Identify which cell holds the provided text, then report its [X, Y] central coordinate. 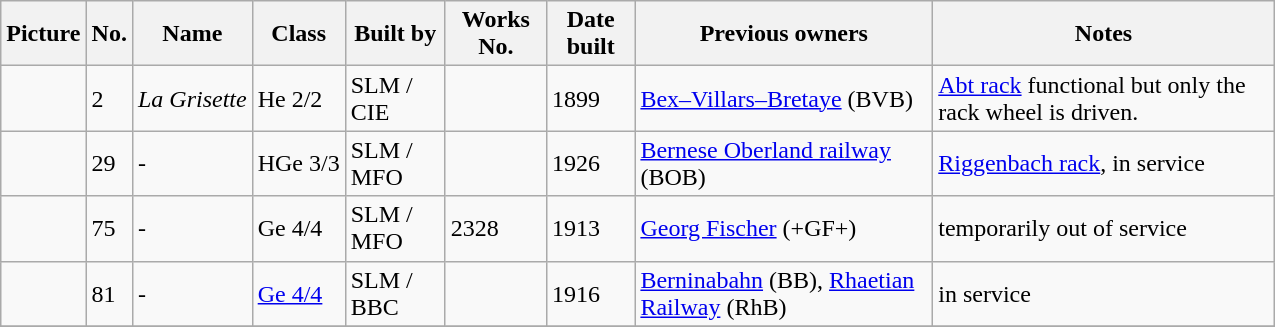
in service [1104, 294]
HGe 3/3 [298, 164]
La Grisette [192, 98]
He 2/2 [298, 98]
SLM / CIE [395, 98]
Class [298, 34]
SLM / BBC [395, 294]
Previous owners [784, 34]
Name [192, 34]
Built by [395, 34]
Notes [1104, 34]
Picture [44, 34]
Bernese Oberland railway (BOB) [784, 164]
29 [109, 164]
81 [109, 294]
Works No. [496, 34]
1926 [591, 164]
Abt rack functional but only the rack wheel is driven. [1104, 98]
2328 [496, 228]
Date built [591, 34]
1913 [591, 228]
2 [109, 98]
75 [109, 228]
No. [109, 34]
Georg Fischer (+GF+) [784, 228]
Bex–Villars–Bretaye (BVB) [784, 98]
Riggenbach rack, in service [1104, 164]
temporarily out of service [1104, 228]
1899 [591, 98]
1916 [591, 294]
Berninabahn (BB), Rhaetian Railway (RhB) [784, 294]
